Pinpoint the cell where the given text exists, returning its (X, Y) midpoint coordinate. 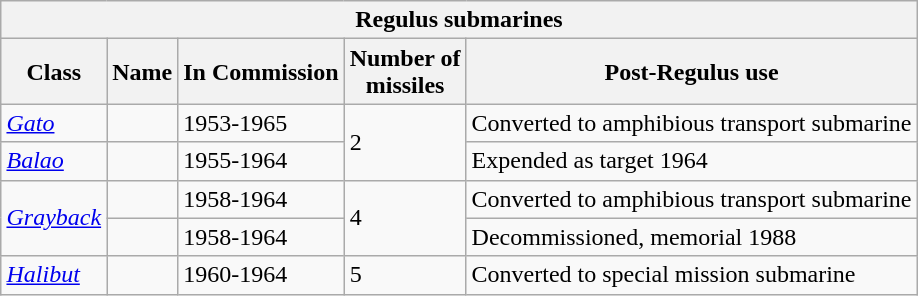
1955-1964 (261, 161)
Regulus submarines (459, 20)
4 (405, 218)
Name (142, 72)
Decommissioned, memorial 1988 (692, 237)
Halibut (54, 275)
Post-Regulus use (692, 72)
Expended as target 1964 (692, 161)
Class (54, 72)
1960-1964 (261, 275)
5 (405, 275)
2 (405, 142)
Grayback (54, 218)
Balao (54, 161)
In Commission (261, 72)
Converted to special mission submarine (692, 275)
Number of missiles (405, 72)
Gato (54, 123)
1953-1965 (261, 123)
